Scan for the cell matching the given text and deliver its [X, Y] coordinate at center. 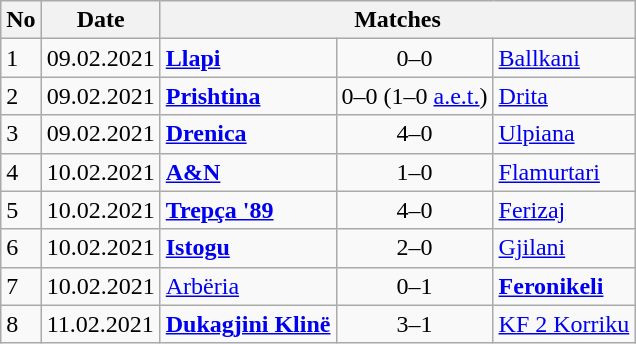
3 [21, 134]
Drenica [248, 134]
Llapi [248, 58]
6 [21, 248]
Istogu [248, 248]
Date [100, 20]
1–0 [414, 172]
7 [21, 286]
11.02.2021 [100, 324]
Dukagjini Klinë [248, 324]
Gjilani [564, 248]
Feronikeli [564, 286]
4 [21, 172]
Prishtina [248, 96]
8 [21, 324]
Matches [398, 20]
Ferizaj [564, 210]
Trepça '89 [248, 210]
0–1 [414, 286]
A&N [248, 172]
Ulpiana [564, 134]
3–1 [414, 324]
Flamurtari [564, 172]
Drita [564, 96]
Arbëria [248, 286]
KF 2 Korriku [564, 324]
2–0 [414, 248]
5 [21, 210]
Ballkani [564, 58]
0–0 (1–0 a.e.t.) [414, 96]
0–0 [414, 58]
No [21, 20]
2 [21, 96]
1 [21, 58]
